Scan for the cell matching the given text and deliver its (X, Y) coordinate at center. 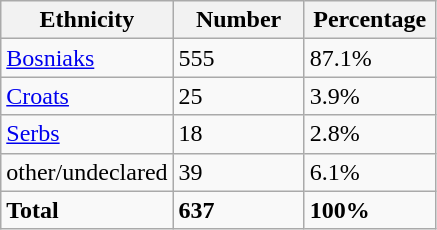
Number (238, 20)
555 (238, 58)
3.9% (370, 96)
6.1% (370, 172)
Serbs (87, 134)
25 (238, 96)
2.8% (370, 134)
18 (238, 134)
39 (238, 172)
100% (370, 210)
Ethnicity (87, 20)
Bosniaks (87, 58)
Percentage (370, 20)
87.1% (370, 58)
Croats (87, 96)
other/undeclared (87, 172)
637 (238, 210)
Total (87, 210)
